For the text-containing cell, return its midpoint in (X, Y) coordinate format. 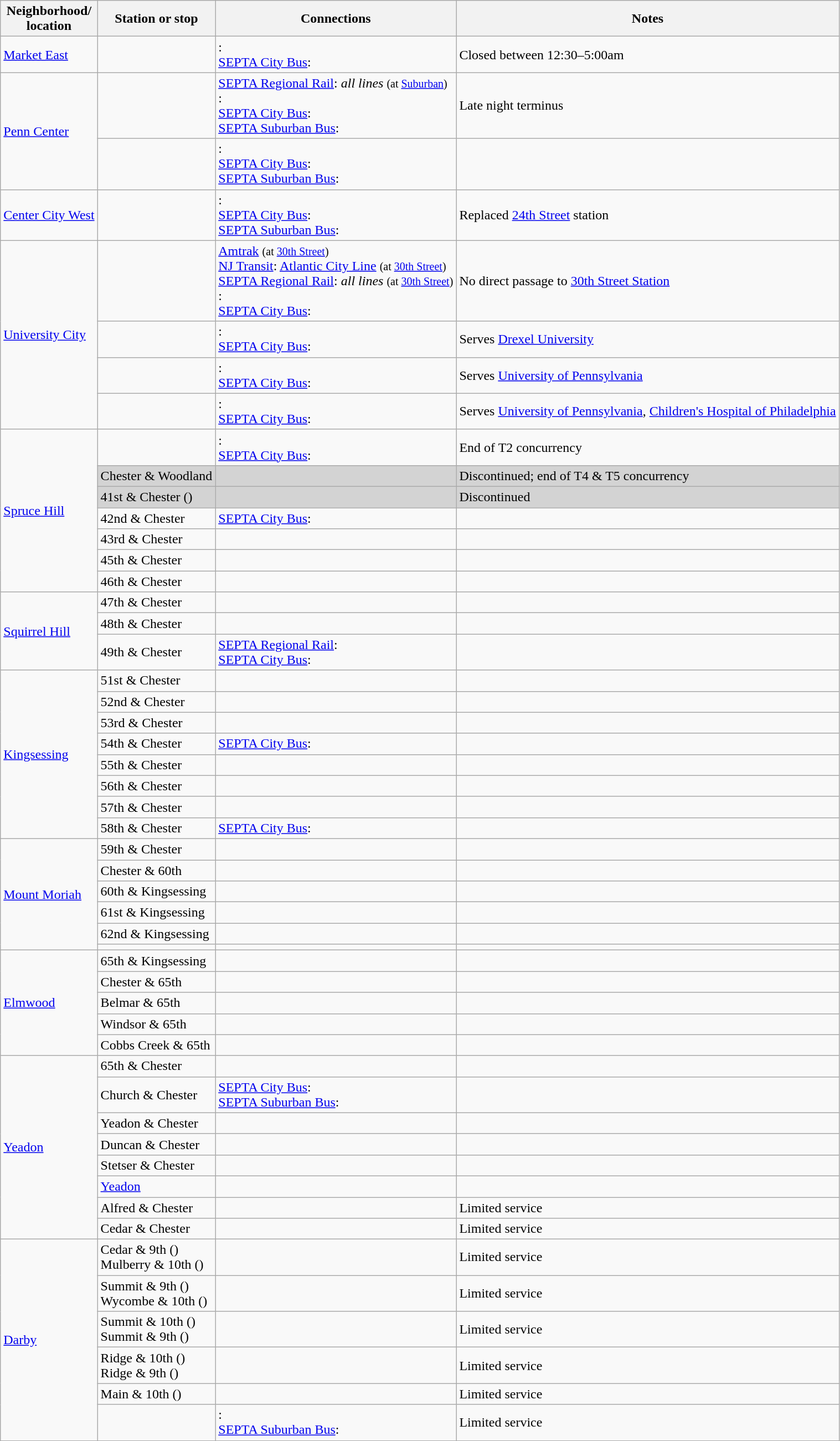
SEPTA Regional Rail: all lines (at Suburban): SEPTA City Bus: SEPTA Suburban Bus: (336, 105)
Station or stop (156, 19)
65th & Kingsessing (156, 961)
Market East (49, 54)
Squirrel Hill (49, 631)
52nd & Chester (156, 702)
56th & Chester (156, 786)
Duncan & Chester (156, 1144)
Discontinued; end of T4 & T5 concurrency (648, 476)
Serves University of Pennsylvania, Children's Hospital of Philadelphia (648, 411)
Elmwood (49, 1003)
Chester & Woodland (156, 476)
41st & Chester () (156, 497)
SEPTA City Bus: SEPTA Suburban Bus: (336, 1094)
53rd & Chester (156, 723)
Spruce Hill (49, 511)
62nd & Kingsessing (156, 934)
Chester & 60th (156, 870)
60th & Kingsessing (156, 892)
Cedar & 9th ()Mulberry & 10th () (156, 1257)
54th & Chester (156, 744)
61st & Kingsessing (156, 913)
43rd & Chester (156, 539)
Serves University of Pennsylvania (648, 375)
Center City West (49, 215)
Summit & 10th ()Summit & 9th () (156, 1329)
55th & Chester (156, 765)
Alfred & Chester (156, 1208)
Mount Moriah (49, 894)
Cobbs Creek & 65th (156, 1045)
Belmar & 65th (156, 1003)
49th & Chester (156, 652)
46th & Chester (156, 581)
Windsor & 65th (156, 1024)
Ridge & 10th ()Ridge & 9th () (156, 1366)
Serves Drexel University (648, 339)
End of T2 concurrency (648, 447)
Connections (336, 19)
Amtrak (at 30th Street) NJ Transit: Atlantic City Line (at 30th Street) SEPTA Regional Rail: all lines (at 30th Street): SEPTA City Bus: (336, 281)
Neighborhood/location (49, 19)
No direct passage to 30th Street Station (648, 281)
45th & Chester (156, 560)
51st & Chester (156, 681)
: SEPTA Suburban Bus: (336, 1422)
Stetser & Chester (156, 1165)
57th & Chester (156, 807)
Church & Chester (156, 1094)
SEPTA Regional Rail: SEPTA City Bus: (336, 652)
Discontinued (648, 497)
48th & Chester (156, 624)
Notes (648, 19)
Closed between 12:30–5:00am (648, 54)
Darby (49, 1340)
Summit & 9th ()Wycombe & 10th () (156, 1294)
47th & Chester (156, 603)
Main & 10th () (156, 1394)
42nd & Chester (156, 518)
Penn Center (49, 131)
Kingsessing (49, 754)
Cedar & Chester (156, 1229)
59th & Chester (156, 849)
Late night terminus (648, 105)
University City (49, 334)
58th & Chester (156, 828)
65th & Chester (156, 1066)
Yeadon & Chester (156, 1123)
Replaced 24th Street station (648, 215)
Chester & 65th (156, 982)
